Return (X, Y) of the center of cell containing provided text 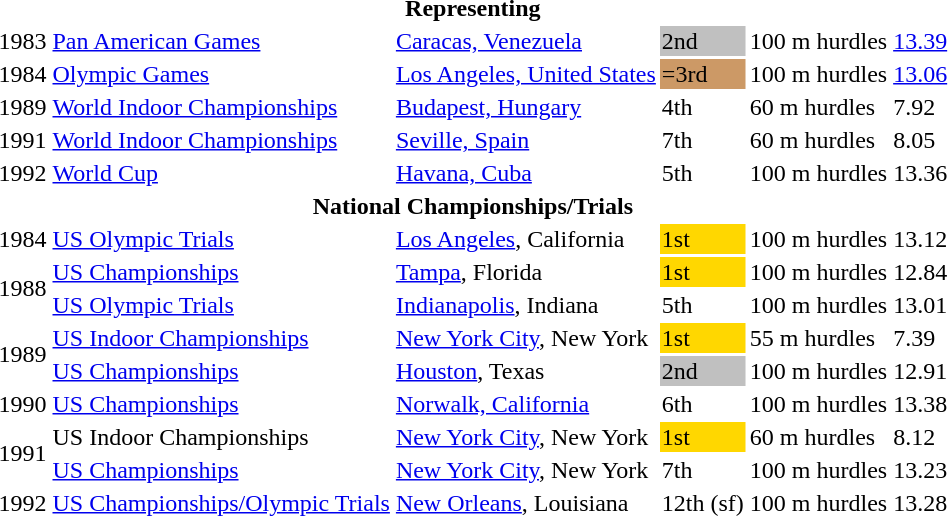
Los Angeles, United States (526, 74)
Indianapolis, Indiana (526, 305)
=3rd (702, 74)
Seville, Spain (526, 140)
Budapest, Hungary (526, 107)
Tampa, Florida (526, 272)
World Cup (221, 173)
Pan American Games (221, 41)
Havana, Cuba (526, 173)
6th (702, 404)
Caracas, Venezuela (526, 41)
Norwalk, California (526, 404)
Houston, Texas (526, 371)
4th (702, 107)
Los Angeles, California (526, 239)
55 m hurdles (818, 338)
Olympic Games (221, 74)
